Identify which cell holds the provided text, then report its (X, Y) central coordinate. 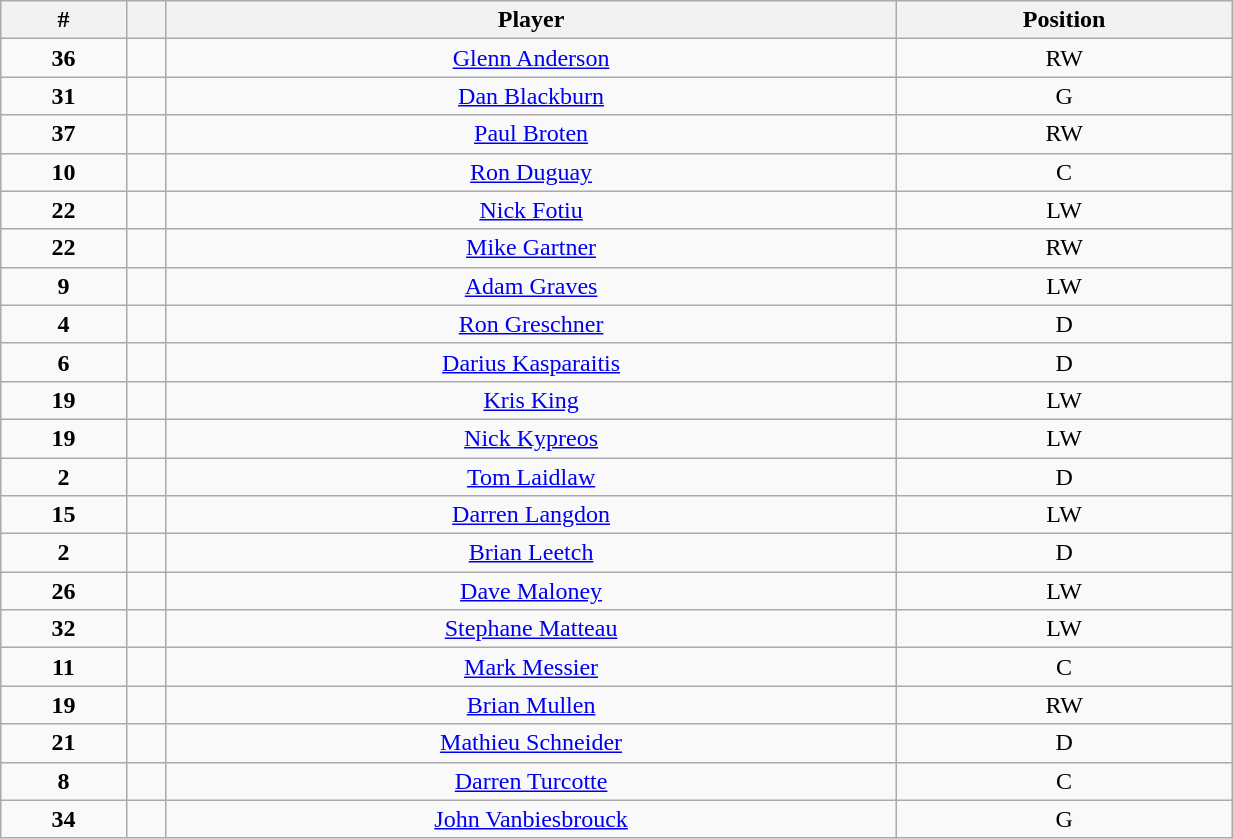
Kris King (532, 400)
36 (64, 58)
4 (64, 324)
Dan Blackburn (532, 96)
Darren Langdon (532, 515)
# (64, 20)
Nick Fotiu (532, 210)
Ron Greschner (532, 324)
Nick Kypreos (532, 438)
Stephane Matteau (532, 629)
Adam Graves (532, 286)
Brian Mullen (532, 705)
John Vanbiesbrouck (532, 819)
10 (64, 172)
Glenn Anderson (532, 58)
Mike Gartner (532, 248)
6 (64, 362)
15 (64, 515)
Tom Laidlaw (532, 477)
31 (64, 96)
21 (64, 743)
Ron Duguay (532, 172)
Mark Messier (532, 667)
26 (64, 591)
37 (64, 134)
Dave Maloney (532, 591)
Darren Turcotte (532, 781)
Paul Broten (532, 134)
Mathieu Schneider (532, 743)
Position (1064, 20)
32 (64, 629)
8 (64, 781)
34 (64, 819)
Darius Kasparaitis (532, 362)
Player (532, 20)
9 (64, 286)
11 (64, 667)
Brian Leetch (532, 553)
